Extract the [X, Y] coordinate from the center of the cell holding the provided text.  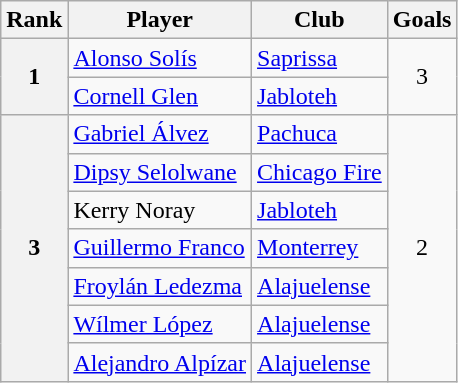
Froylán Ledezma [160, 286]
Chicago Fire [320, 172]
Guillermo Franco [160, 248]
1 [34, 77]
Alonso Solís [160, 58]
Gabriel Álvez [160, 134]
Alejandro Alpízar [160, 362]
Wílmer López [160, 324]
Club [320, 20]
Monterrey [320, 248]
Kerry Noray [160, 210]
2 [422, 248]
Goals [422, 20]
Pachuca [320, 134]
Saprissa [320, 58]
Cornell Glen [160, 96]
Player [160, 20]
Dipsy Selolwane [160, 172]
Rank [34, 20]
